From the cell containing the given text, extract its center point as (X, Y) coordinate. 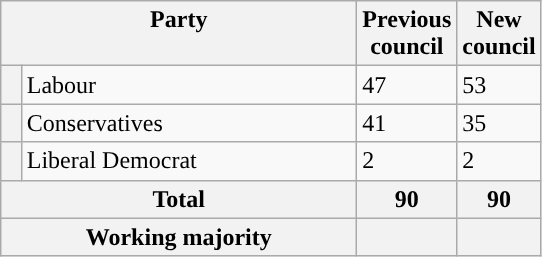
Previous council (407, 34)
New council (499, 34)
Liberal Democrat (189, 161)
Labour (189, 85)
Total (179, 199)
35 (499, 123)
Conservatives (189, 123)
Party (179, 34)
53 (499, 85)
Working majority (179, 237)
41 (407, 123)
47 (407, 85)
